Provide the (X, Y) coordinate of the cell's center where the given text is located.  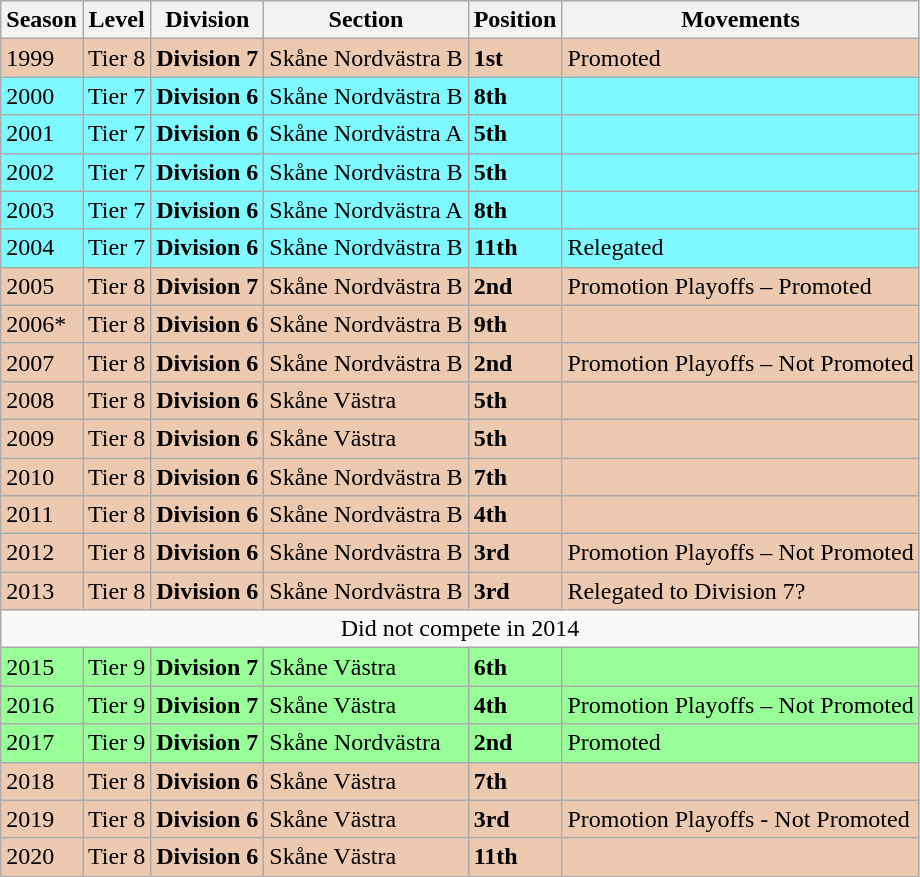
2020 (42, 857)
2000 (42, 96)
2009 (42, 438)
Relegated to Division 7? (740, 591)
Section (366, 20)
2019 (42, 819)
2016 (42, 705)
9th (515, 324)
Position (515, 20)
Division (208, 20)
Promotion Playoffs - Not Promoted (740, 819)
Did not compete in 2014 (460, 629)
2012 (42, 553)
2006* (42, 324)
Relegated (740, 248)
2010 (42, 477)
2015 (42, 667)
Level (116, 20)
6th (515, 667)
2002 (42, 172)
2011 (42, 515)
2018 (42, 781)
2003 (42, 210)
2004 (42, 248)
2005 (42, 286)
Promotion Playoffs – Promoted (740, 286)
2013 (42, 591)
2017 (42, 743)
1st (515, 58)
Movements (740, 20)
2007 (42, 362)
2001 (42, 134)
Season (42, 20)
1999 (42, 58)
2008 (42, 400)
Skåne Nordvästra (366, 743)
